For the text-containing cell, return its midpoint in (x, y) coordinate format. 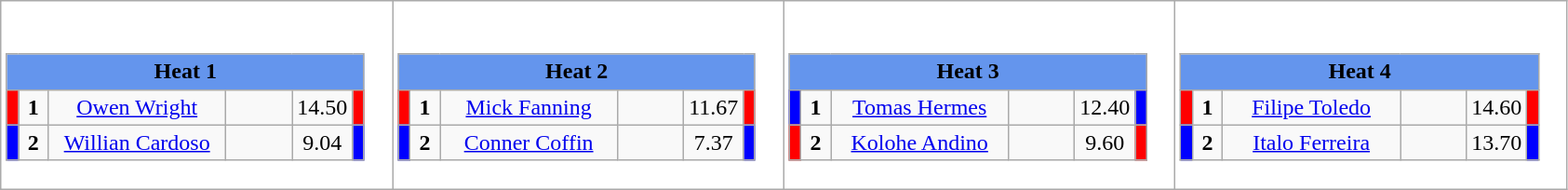
Heat 4 1 Filipe Toledo 14.60 2 Italo Ferreira 13.70 (1372, 95)
Italo Ferreira (1312, 142)
Conner Coffin (529, 142)
Heat 3 (968, 72)
Heat 1 (185, 72)
Kolohe Andino (919, 142)
Heat 1 1 Owen Wright 14.50 2 Willian Cardoso 9.04 (197, 95)
Owen Wright (138, 107)
Tomas Hermes (919, 107)
Filipe Toledo (1312, 107)
Heat 4 (1360, 72)
14.60 (1496, 107)
Heat 2 1 Mick Fanning 11.67 2 Conner Coffin 7.37 (588, 95)
9.04 (322, 142)
Heat 3 1 Tomas Hermes 12.40 2 Kolohe Andino 9.60 (979, 95)
13.70 (1496, 142)
11.67 (714, 107)
14.50 (322, 107)
9.60 (1106, 142)
7.37 (714, 142)
Mick Fanning (529, 107)
Heat 2 (577, 72)
Willian Cardoso (138, 142)
12.40 (1106, 107)
